Capture the cell that displays the provided text and extract its (X, Y) central coordinate. 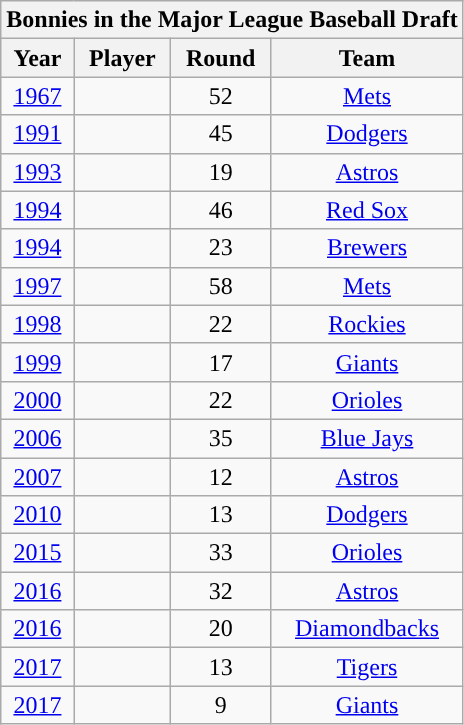
Diamondbacks (368, 629)
Rockies (368, 324)
19 (221, 172)
46 (221, 210)
1999 (38, 362)
12 (221, 477)
2007 (38, 477)
32 (221, 591)
2010 (38, 515)
35 (221, 438)
Blue Jays (368, 438)
33 (221, 553)
2000 (38, 400)
20 (221, 629)
1997 (38, 286)
1991 (38, 134)
17 (221, 362)
1967 (38, 96)
Player (122, 58)
Brewers (368, 248)
2015 (38, 553)
1998 (38, 324)
Bonnies in the Major League Baseball Draft (232, 20)
58 (221, 286)
52 (221, 96)
Year (38, 58)
Team (368, 58)
1993 (38, 172)
2006 (38, 438)
Red Sox (368, 210)
9 (221, 705)
23 (221, 248)
Round (221, 58)
45 (221, 134)
Tigers (368, 667)
